Output the (x, y) coordinate of the center of the cell containing the given text.  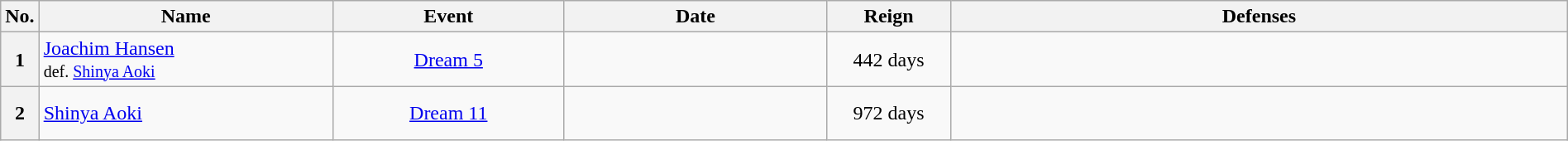
No. (20, 17)
2 (20, 113)
Defenses (1260, 17)
Event (448, 17)
Dream 5 (448, 60)
Name (185, 17)
Shinya Aoki (185, 113)
1 (20, 60)
442 days (889, 60)
Dream 11 (448, 113)
Joachim Hansendef. Shinya Aoki (185, 60)
972 days (889, 113)
Reign (889, 17)
Date (695, 17)
